Extract the [x, y] coordinate from the center of the cell holding the provided text.  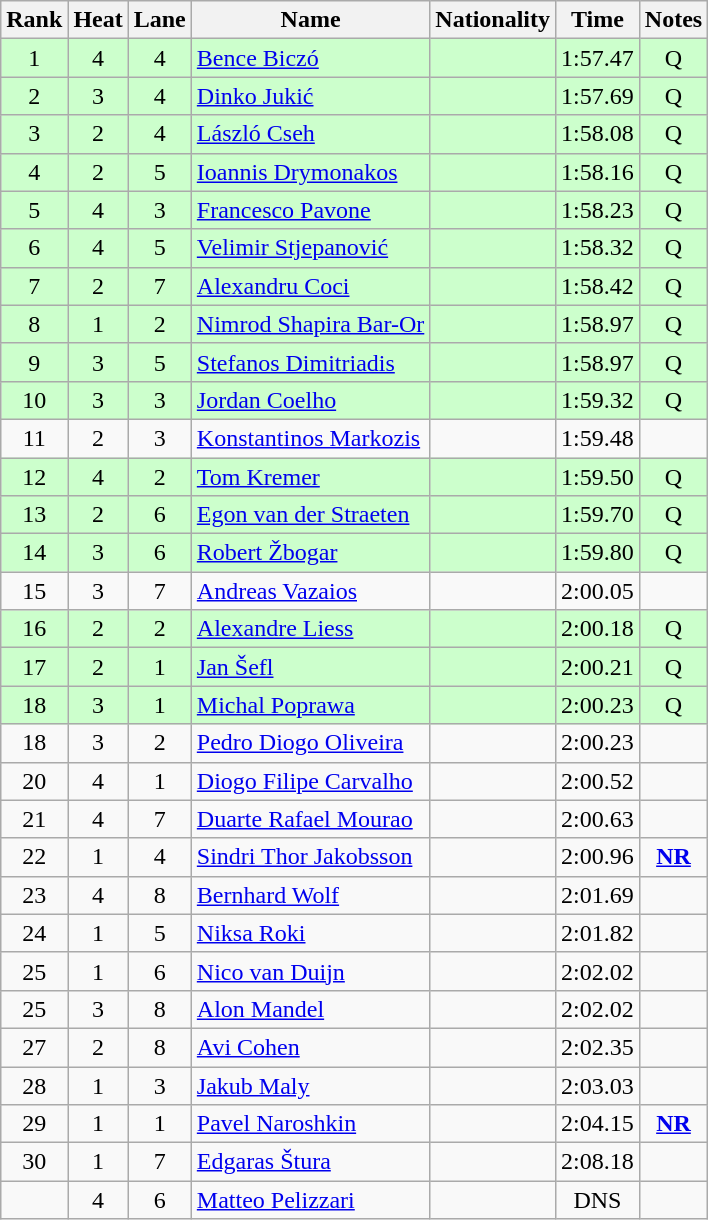
2:00.21 [598, 667]
15 [34, 591]
Alon Mandel [310, 1009]
Alexandru Coci [310, 286]
Dinko Jukić [310, 96]
Francesco Pavone [310, 210]
2:03.03 [598, 1085]
Rank [34, 20]
Matteo Pelizzari [310, 1200]
Stefanos Dimitriadis [310, 362]
Jan Šefl [310, 667]
13 [34, 515]
2:00.05 [598, 591]
28 [34, 1085]
Notes [673, 20]
Robert Žbogar [310, 553]
16 [34, 629]
Jordan Coelho [310, 400]
DNS [598, 1200]
Heat [98, 20]
1:59.32 [598, 400]
Tom Kremer [310, 477]
Duarte Rafael Mourao [310, 819]
Pavel Naroshkin [310, 1124]
Nationality [493, 20]
Andreas Vazaios [310, 591]
1:59.50 [598, 477]
Pedro Diogo Oliveira [310, 743]
2:00.18 [598, 629]
Lane [160, 20]
2:08.18 [598, 1162]
2:01.82 [598, 933]
László Cseh [310, 134]
1:58.16 [598, 172]
27 [34, 1047]
1:58.08 [598, 134]
1:59.48 [598, 438]
10 [34, 400]
Ioannis Drymonakos [310, 172]
1:57.47 [598, 58]
Nico van Duijn [310, 971]
2:04.15 [598, 1124]
11 [34, 438]
2:01.69 [598, 895]
2:00.63 [598, 819]
Avi Cohen [310, 1047]
Time [598, 20]
1:58.23 [598, 210]
Alexandre Liess [310, 629]
9 [34, 362]
Niksa Roki [310, 933]
1:57.69 [598, 96]
Velimir Stjepanović [310, 248]
2:00.52 [598, 781]
Egon van der Straeten [310, 515]
2:02.35 [598, 1047]
21 [34, 819]
22 [34, 857]
1:58.32 [598, 248]
2:00.96 [598, 857]
Sindri Thor Jakobsson [310, 857]
24 [34, 933]
17 [34, 667]
20 [34, 781]
Bernhard Wolf [310, 895]
1:58.42 [598, 286]
29 [34, 1124]
1:59.70 [598, 515]
Edgaras Štura [310, 1162]
Nimrod Shapira Bar-Or [310, 324]
Diogo Filipe Carvalho [310, 781]
Jakub Maly [310, 1085]
12 [34, 477]
1:59.80 [598, 553]
Konstantinos Markozis [310, 438]
30 [34, 1162]
Name [310, 20]
Michal Poprawa [310, 705]
14 [34, 553]
23 [34, 895]
Bence Biczó [310, 58]
